Find where the given text appears and provide that cell's center as [x, y] coordinate. 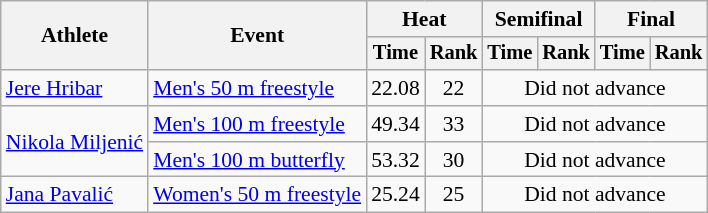
Event [257, 36]
25.24 [396, 195]
Nikola Miljenić [74, 142]
Athlete [74, 36]
Heat [424, 19]
Jana Pavalić [74, 195]
49.34 [396, 124]
53.32 [396, 160]
Women's 50 m freestyle [257, 195]
Men's 100 m butterfly [257, 160]
33 [454, 124]
22 [454, 88]
Jere Hribar [74, 88]
22.08 [396, 88]
Semifinal [538, 19]
30 [454, 160]
25 [454, 195]
Men's 100 m freestyle [257, 124]
Final [651, 19]
Men's 50 m freestyle [257, 88]
